Scan for the cell matching the given text and deliver its (X, Y) coordinate at center. 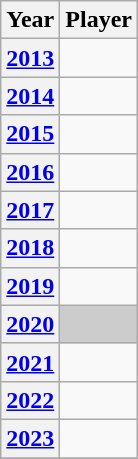
2021 (30, 362)
2023 (30, 438)
2014 (30, 96)
2015 (30, 134)
Player (99, 20)
2017 (30, 210)
2020 (30, 324)
2022 (30, 400)
2016 (30, 172)
2019 (30, 286)
Year (30, 20)
2013 (30, 58)
2018 (30, 248)
